Search for the cell housing the specified text and yield its (X, Y) center coordinate. 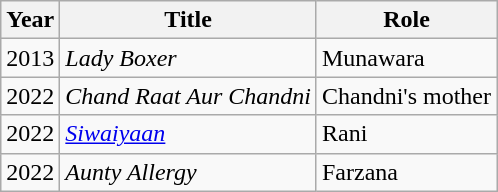
Title (188, 20)
Chand Raat Aur Chandni (188, 96)
Munawara (406, 58)
2013 (30, 58)
Year (30, 20)
Siwaiyaan (188, 134)
Role (406, 20)
Chandni's mother (406, 96)
Aunty Allergy (188, 172)
Lady Boxer (188, 58)
Farzana (406, 172)
Rani (406, 134)
